Return the (x, y) coordinate for the center point of the cell that contains the specified text.  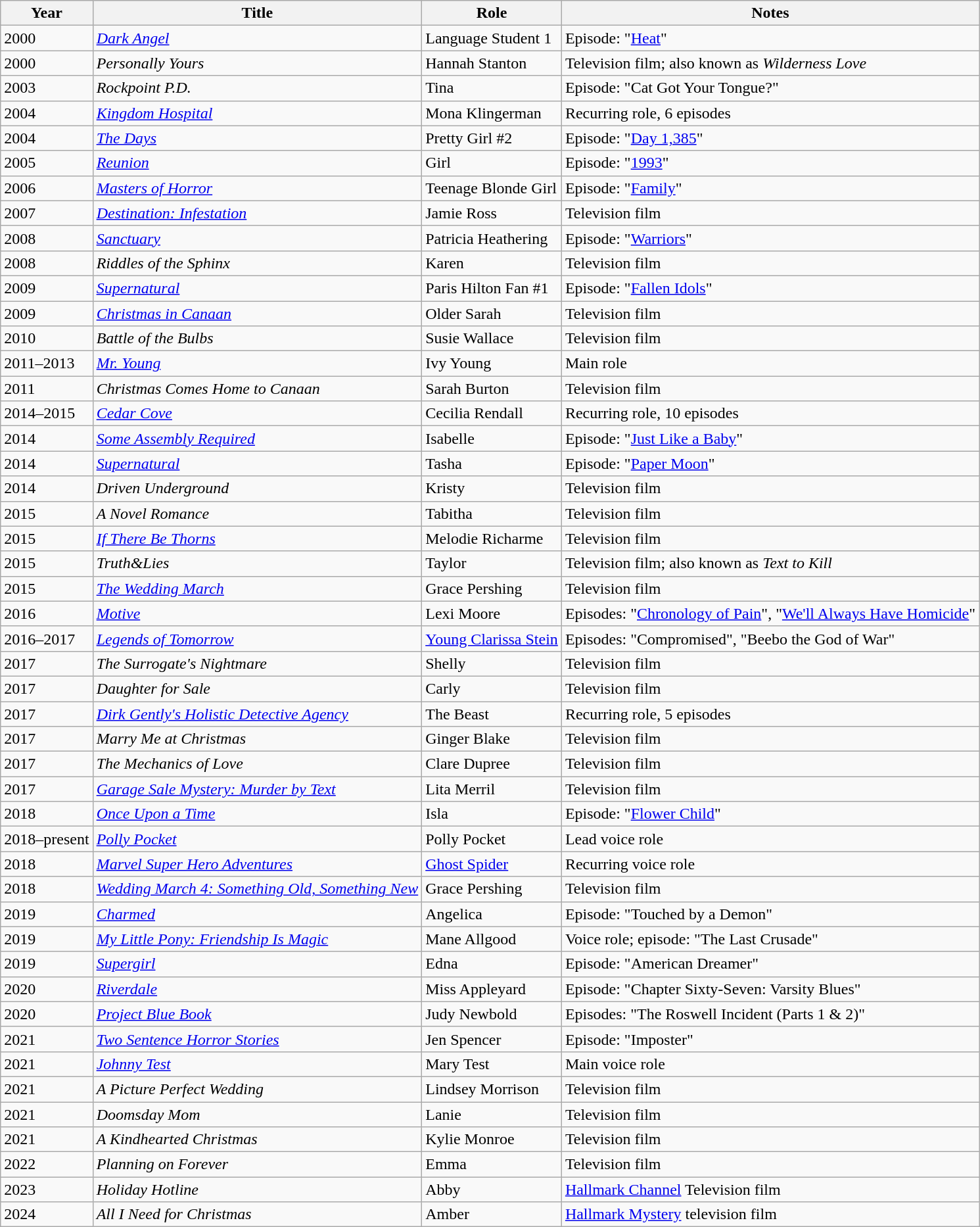
Episode: "Chapter Sixty-Seven: Varsity Blues" (770, 989)
Recurring voice role (770, 864)
Project Blue Book (258, 1014)
Hallmark Channel Television film (770, 1190)
Episode: "Just Like a Baby" (770, 439)
Carly (492, 688)
Once Upon a Time (258, 814)
Young Clarissa Stein (492, 638)
Shelly (492, 663)
Television film; also known as Wilderness Love (770, 63)
Hallmark Mystery television film (770, 1215)
Reunion (258, 163)
Isla (492, 814)
The Mechanics of Love (258, 764)
Role (492, 13)
A Kindhearted Christmas (258, 1140)
Hannah Stanton (492, 63)
Cedar Cove (258, 414)
Main role (770, 364)
Notes (770, 13)
Tabitha (492, 514)
2007 (47, 213)
Kylie Monroe (492, 1140)
Marry Me at Christmas (258, 739)
Sarah Burton (492, 389)
Ghost Spider (492, 864)
Mane Allgood (492, 939)
Lita Merril (492, 789)
Some Assembly Required (258, 439)
Language Student 1 (492, 38)
2016 (47, 613)
Lindsey Morrison (492, 1089)
2016–2017 (47, 638)
The Wedding March (258, 589)
Truth&Lies (258, 564)
Main voice role (770, 1064)
Recurring role, 10 episodes (770, 414)
Paris Hilton Fan #1 (492, 288)
Cecilia Rendall (492, 414)
Riddles of the Sphinx (258, 263)
Episode: "Warriors" (770, 238)
Tasha (492, 464)
Amber (492, 1215)
Patricia Heathering (492, 238)
Marvel Super Hero Adventures (258, 864)
Mary Test (492, 1064)
Kristy (492, 489)
2011 (47, 389)
Year (47, 13)
Christmas Comes Home to Canaan (258, 389)
Episode: "Paper Moon" (770, 464)
Karen (492, 263)
2014–2015 (47, 414)
Susie Wallace (492, 339)
Personally Yours (258, 63)
Motive (258, 613)
Masters of Horror (258, 188)
2003 (47, 88)
Isabelle (492, 439)
Christmas in Canaan (258, 314)
Edna (492, 964)
Battle of the Bulbs (258, 339)
All I Need for Christmas (258, 1215)
Lexi Moore (492, 613)
Charmed (258, 914)
Episode: "Cat Got Your Tongue?" (770, 88)
Mona Klingerman (492, 113)
Two Sentence Horror Stories (258, 1039)
Angelica (492, 914)
2005 (47, 163)
Supergirl (258, 964)
Older Sarah (492, 314)
Television film; also known as Text to Kill (770, 564)
Episodes: "Chronology of Pain", "We'll Always Have Homicide" (770, 613)
Jamie Ross (492, 213)
Episode: "1993" (770, 163)
If There Be Thorns (258, 539)
Doomsday Mom (258, 1115)
Planning on Forever (258, 1165)
Ivy Young (492, 364)
Driven Underground (258, 489)
Tina (492, 88)
Taylor (492, 564)
Pretty Girl #2 (492, 138)
Abby (492, 1190)
Garage Sale Mystery: Murder by Text (258, 789)
Lanie (492, 1115)
Title (258, 13)
Daughter for Sale (258, 688)
The Surrogate's Nightmare (258, 663)
2011–2013 (47, 364)
Johnny Test (258, 1064)
2006 (47, 188)
Miss Appleyard (492, 989)
Kingdom Hospital (258, 113)
Episode: "Family" (770, 188)
Riverdale (258, 989)
Lead voice role (770, 839)
2022 (47, 1165)
2010 (47, 339)
Rockpoint P.D. (258, 88)
Episode: "Flower Child" (770, 814)
Recurring role, 5 episodes (770, 713)
Episodes: "Compromised", "Beebo the God of War" (770, 638)
Girl (492, 163)
Episode: "American Dreamer" (770, 964)
Mr. Young (258, 364)
Teenage Blonde Girl (492, 188)
A Picture Perfect Wedding (258, 1089)
The Beast (492, 713)
Clare Dupree (492, 764)
Holiday Hotline (258, 1190)
Episode: "Day 1,385" (770, 138)
Recurring role, 6 episodes (770, 113)
2018–present (47, 839)
2023 (47, 1190)
A Novel Romance (258, 514)
Voice role; episode: "The Last Crusade" (770, 939)
Destination: Infestation (258, 213)
The Days (258, 138)
2024 (47, 1215)
Jen Spencer (492, 1039)
Ginger Blake (492, 739)
Episode: "Heat" (770, 38)
My Little Pony: Friendship Is Magic (258, 939)
Episode: "Touched by a Demon" (770, 914)
Dirk Gently's Holistic Detective Agency (258, 713)
Episode: "Imposter" (770, 1039)
Emma (492, 1165)
Sanctuary (258, 238)
Episodes: "The Roswell Incident (Parts 1 & 2)" (770, 1014)
Judy Newbold (492, 1014)
Legends of Tomorrow (258, 638)
Episode: "Fallen Idols" (770, 288)
Dark Angel (258, 38)
Wedding March 4: Something Old, Something New (258, 889)
Melodie Richarme (492, 539)
